Identify which cell holds the provided text, then report its [X, Y] central coordinate. 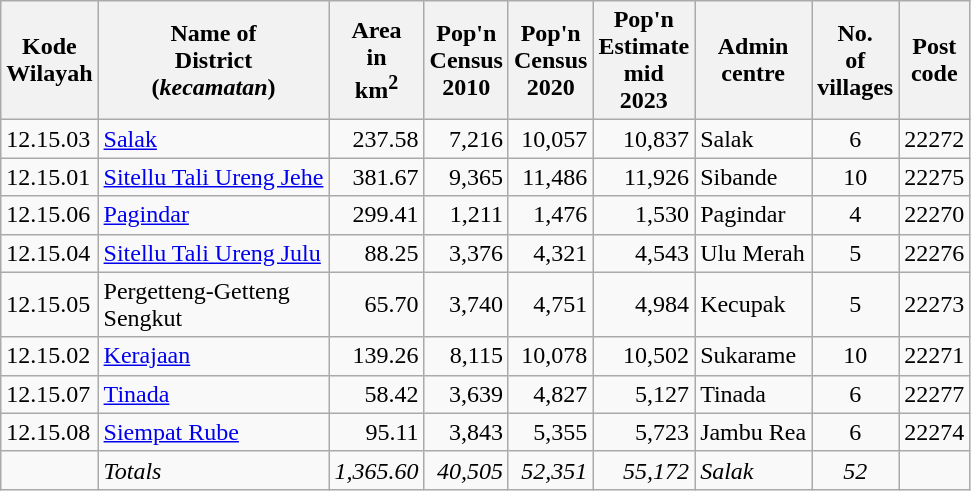
65.70 [376, 304]
139.26 [376, 356]
3,740 [466, 304]
Siempat Rube [214, 432]
22273 [934, 304]
9,365 [466, 177]
22276 [934, 253]
Pergetteng-GettengSengkut [214, 304]
Sitellu Tali Ureng Julu [214, 253]
Jambu Rea [754, 432]
Pop'nCensus2010 [466, 60]
Name ofDistrict(kecamatan) [214, 60]
3,639 [466, 394]
88.25 [376, 253]
4,543 [644, 253]
12.15.05 [50, 304]
10,078 [550, 356]
4,984 [644, 304]
4,321 [550, 253]
299.41 [376, 215]
Areain km2 [376, 60]
12.15.03 [50, 139]
12.15.04 [50, 253]
5,355 [550, 432]
Kode Wilayah [50, 60]
1,530 [644, 215]
10,837 [644, 139]
4,827 [550, 394]
12.15.08 [50, 432]
58.42 [376, 394]
55,172 [644, 470]
1,365.60 [376, 470]
5,127 [644, 394]
95.11 [376, 432]
11,486 [550, 177]
12.15.01 [50, 177]
237.58 [376, 139]
22274 [934, 432]
5,723 [644, 432]
Totals [214, 470]
3,843 [466, 432]
Pop'nEstimatemid2023 [644, 60]
1,476 [550, 215]
4,751 [550, 304]
3,376 [466, 253]
7,216 [466, 139]
Pop'nCensus2020 [550, 60]
10,502 [644, 356]
8,115 [466, 356]
22271 [934, 356]
4 [856, 215]
22275 [934, 177]
52,351 [550, 470]
381.67 [376, 177]
Postcode [934, 60]
22277 [934, 394]
52 [856, 470]
12.15.07 [50, 394]
Sitellu Tali Ureng Jehe [214, 177]
10,057 [550, 139]
1,211 [466, 215]
Sukarame [754, 356]
Kecupak [754, 304]
40,505 [466, 470]
11,926 [644, 177]
No. ofvillages [856, 60]
Sibande [754, 177]
12.15.02 [50, 356]
22270 [934, 215]
Kerajaan [214, 356]
Ulu Merah [754, 253]
Admin centre [754, 60]
12.15.06 [50, 215]
22272 [934, 139]
